Return the (X, Y) coordinate for the center point of the cell that contains the specified text.  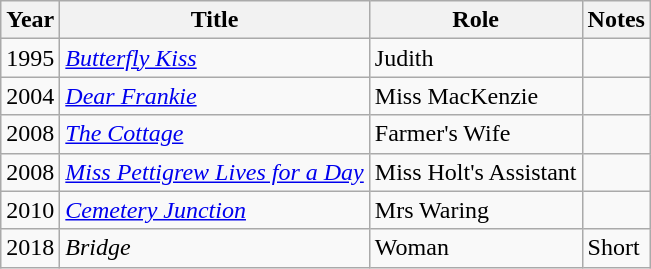
2018 (30, 248)
The Cottage (214, 134)
Woman (476, 248)
2004 (30, 96)
Miss Holt's Assistant (476, 172)
Bridge (214, 248)
Mrs Waring (476, 210)
Farmer's Wife (476, 134)
Cemetery Junction (214, 210)
1995 (30, 58)
Judith (476, 58)
Notes (616, 20)
Title (214, 20)
Year (30, 20)
2010 (30, 210)
Dear Frankie (214, 96)
Role (476, 20)
Miss MacKenzie (476, 96)
Miss Pettigrew Lives for a Day (214, 172)
Butterfly Kiss (214, 58)
Short (616, 248)
